Return (X, Y) of the center of cell containing provided text 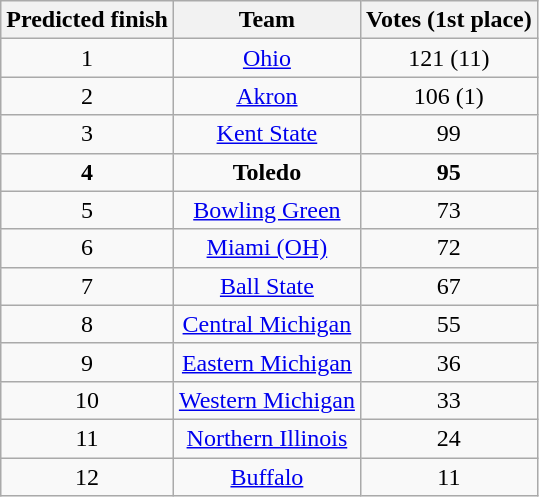
2 (88, 96)
99 (448, 134)
Akron (266, 96)
Predicted finish (88, 20)
67 (448, 286)
Bowling Green (266, 210)
Toledo (266, 172)
Central Michigan (266, 324)
Buffalo (266, 477)
121 (11) (448, 58)
Team (266, 20)
Ohio (266, 58)
Eastern Michigan (266, 362)
55 (448, 324)
3 (88, 134)
72 (448, 248)
95 (448, 172)
10 (88, 400)
Western Michigan (266, 400)
Votes (1st place) (448, 20)
Northern Illinois (266, 438)
106 (1) (448, 96)
Ball State (266, 286)
73 (448, 210)
6 (88, 248)
5 (88, 210)
8 (88, 324)
7 (88, 286)
9 (88, 362)
24 (448, 438)
Kent State (266, 134)
12 (88, 477)
Miami (OH) (266, 248)
1 (88, 58)
36 (448, 362)
4 (88, 172)
33 (448, 400)
